Pinpoint the cell where the given text exists, returning its [X, Y] midpoint coordinate. 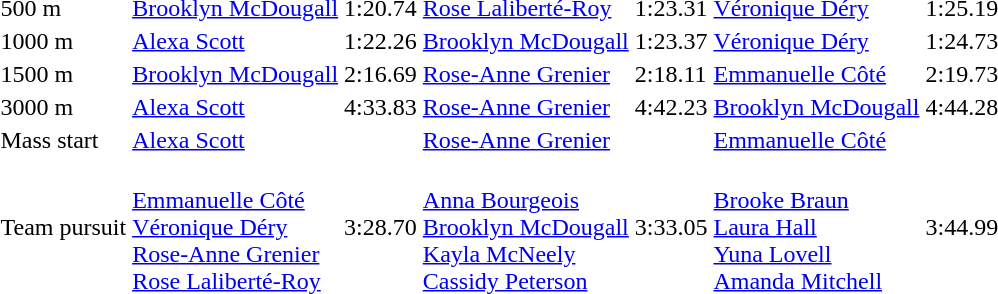
2:16.69 [381, 74]
4:42.23 [671, 107]
1:22.26 [381, 41]
2:18.11 [671, 74]
Emmanuelle Côté [816, 74]
4:33.83 [381, 107]
1:23.37 [671, 41]
Véronique Déry [816, 41]
